Output the (x, y) coordinate of the center of the cell containing the given text.  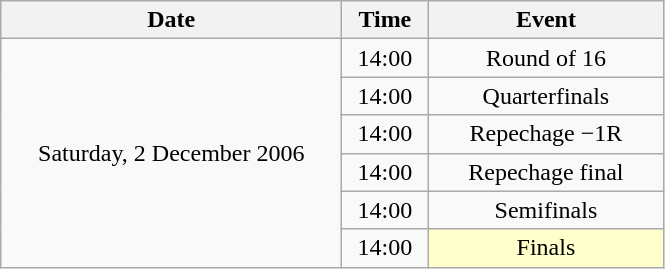
Time (385, 20)
Date (172, 20)
Finals (546, 248)
Round of 16 (546, 58)
Repechage −1R (546, 134)
Event (546, 20)
Repechage final (546, 172)
Saturday, 2 December 2006 (172, 153)
Quarterfinals (546, 96)
Semifinals (546, 210)
